Extract the [X, Y] coordinate from the center of the cell holding the provided text.  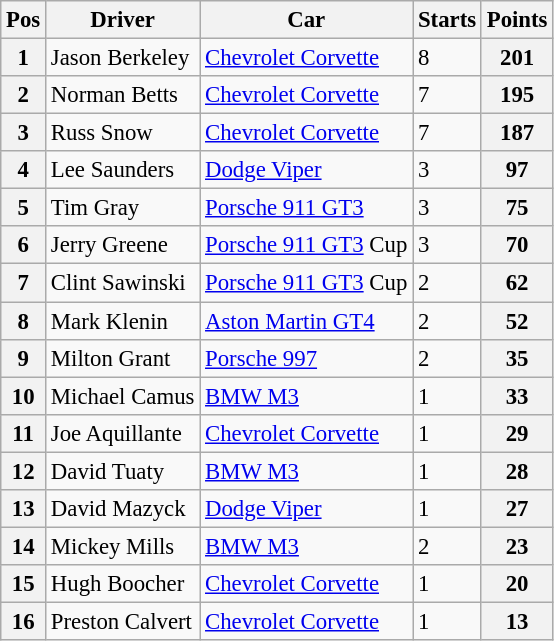
Preston Calvert [123, 621]
16 [24, 621]
20 [516, 584]
27 [516, 509]
Clint Sawinski [123, 283]
Mickey Mills [123, 546]
23 [516, 546]
David Tuaty [123, 471]
Porsche 997 [306, 358]
14 [24, 546]
29 [516, 433]
5 [24, 208]
201 [516, 58]
33 [516, 396]
6 [24, 245]
4 [24, 170]
Jason Berkeley [123, 58]
187 [516, 133]
11 [24, 433]
Pos [24, 20]
12 [24, 471]
Car [306, 20]
Points [516, 20]
Michael Camus [123, 396]
15 [24, 584]
Tim Gray [123, 208]
195 [516, 95]
75 [516, 208]
97 [516, 170]
Jerry Greene [123, 245]
62 [516, 283]
Starts [448, 20]
52 [516, 321]
28 [516, 471]
Milton Grant [123, 358]
Aston Martin GT4 [306, 321]
70 [516, 245]
Hugh Boocher [123, 584]
Mark Klenin [123, 321]
Driver [123, 20]
Norman Betts [123, 95]
9 [24, 358]
Russ Snow [123, 133]
David Mazyck [123, 509]
Joe Aquillante [123, 433]
35 [516, 358]
10 [24, 396]
Porsche 911 GT3 [306, 208]
Lee Saunders [123, 170]
